Locate the cell with the specified text and output its (X, Y) center coordinate. 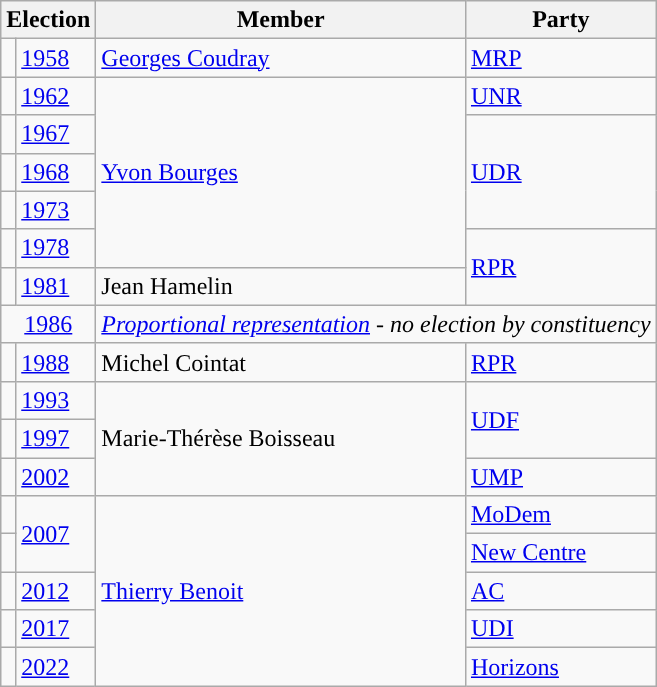
1997 (56, 438)
1978 (56, 248)
AC (560, 591)
Thierry Benoit (281, 591)
Election (48, 20)
1981 (56, 286)
2002 (56, 477)
UNR (560, 96)
Member (281, 20)
Party (560, 20)
Proportional representation - no election by constituency (376, 324)
MoDem (560, 515)
1958 (56, 58)
New Centre (560, 553)
Horizons (560, 667)
UMP (560, 477)
UDR (560, 172)
MRP (560, 58)
2012 (56, 591)
Georges Coudray (281, 58)
Michel Cointat (281, 362)
2007 (56, 534)
UDI (560, 629)
UDF (560, 419)
1988 (56, 362)
Jean Hamelin (281, 286)
1967 (56, 134)
1986 (48, 324)
1962 (56, 96)
1993 (56, 400)
2022 (56, 667)
Marie-Thérèse Boisseau (281, 438)
1968 (56, 172)
1973 (56, 210)
Yvon Bourges (281, 172)
2017 (56, 629)
